Detect which cell encompasses the target text, then output its (x, y) center coordinate. 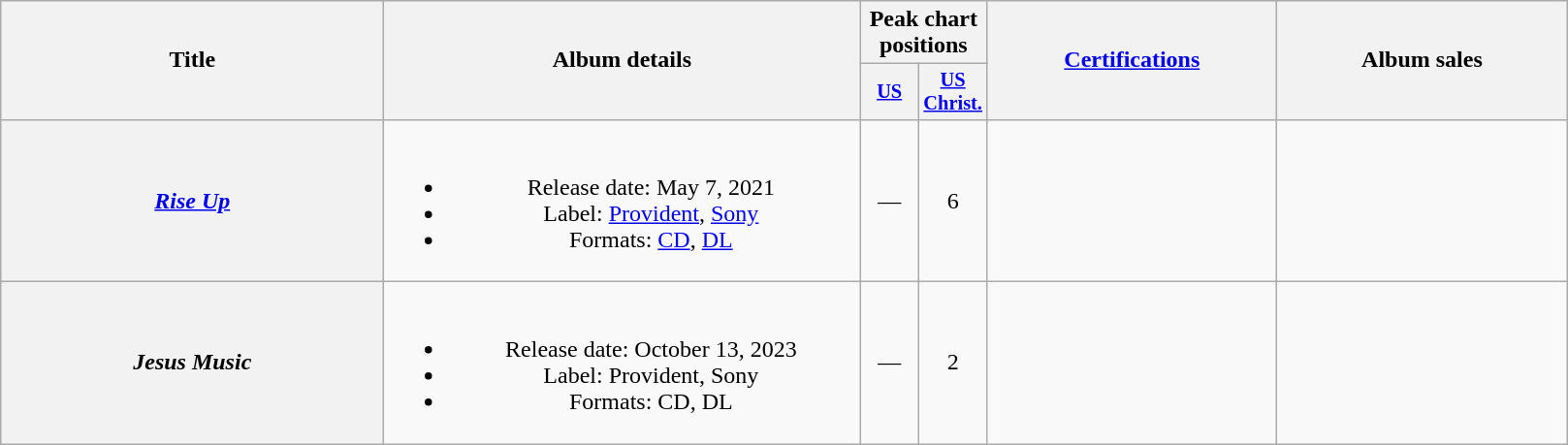
USChrist. (953, 92)
2 (953, 363)
Title (192, 60)
US (890, 92)
Certifications (1133, 60)
Album details (623, 60)
Release date: May 7, 2021Label: Provident, SonyFormats: CD, DL (623, 200)
6 (953, 200)
Peak chart positions (923, 33)
Release date: October 13, 2023Label: Provident, SonyFormats: CD, DL (623, 363)
Album sales (1422, 60)
Rise Up (192, 200)
Jesus Music (192, 363)
